Capture the cell that displays the provided text and extract its (X, Y) central coordinate. 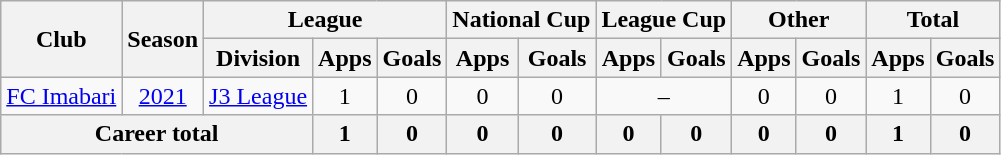
Total (933, 20)
League Cup (664, 20)
J3 League (258, 96)
Club (62, 39)
FC Imabari (62, 96)
Division (258, 58)
Other (799, 20)
National Cup (522, 20)
Career total (157, 134)
2021 (163, 96)
– (664, 96)
League (326, 20)
Season (163, 39)
